Scan for the cell matching the given text and deliver its (x, y) coordinate at center. 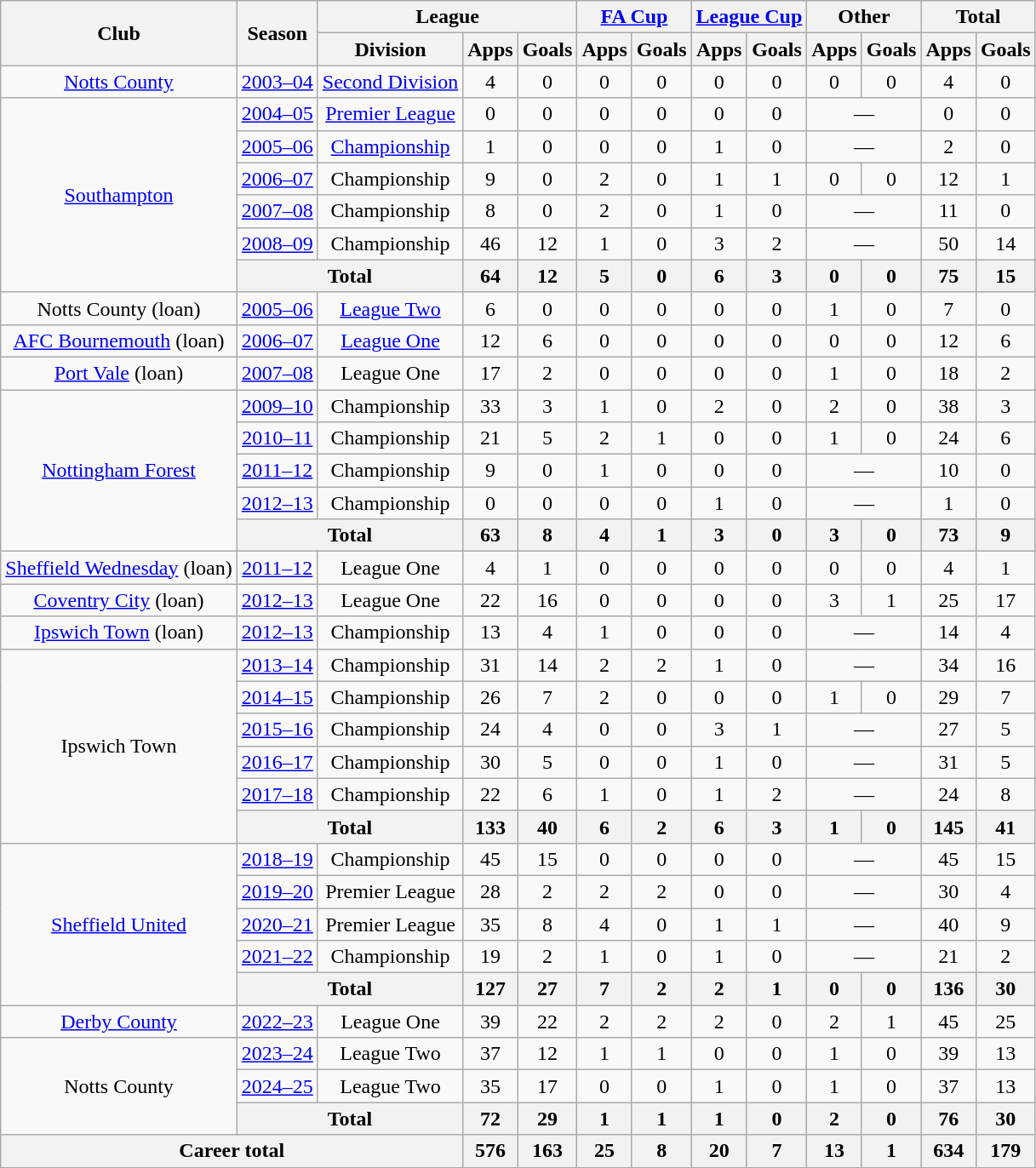
2023–24 (278, 1054)
2022–23 (278, 1022)
28 (490, 891)
19 (490, 957)
2016–17 (278, 762)
11 (948, 211)
Port Vale (loan) (119, 373)
163 (547, 1151)
Sheffield United (119, 924)
26 (490, 697)
41 (1005, 827)
Career total (232, 1151)
38 (948, 406)
18 (948, 373)
Second Division (390, 82)
634 (948, 1151)
145 (948, 827)
Season (278, 33)
133 (490, 827)
Coventry City (loan) (119, 600)
2020–21 (278, 924)
127 (490, 989)
League Cup (749, 17)
Southampton (119, 195)
2004–05 (278, 114)
2019–20 (278, 891)
2003–04 (278, 82)
46 (490, 243)
2021–22 (278, 957)
2017–18 (278, 794)
75 (948, 276)
63 (490, 535)
136 (948, 989)
2018–19 (278, 859)
2015–16 (278, 730)
20 (718, 1151)
50 (948, 243)
2014–15 (278, 697)
33 (490, 406)
179 (1005, 1151)
34 (948, 665)
Sheffield Wednesday (loan) (119, 568)
Other (864, 17)
576 (490, 1151)
2008–09 (278, 243)
Nottingham Forest (119, 471)
Club (119, 33)
Notts County (loan) (119, 308)
Ipswich Town (loan) (119, 633)
72 (490, 1119)
2009–10 (278, 406)
AFC Bournemouth (loan) (119, 341)
Ipswich Town (119, 746)
2013–14 (278, 665)
64 (490, 276)
2010–11 (278, 438)
2024–25 (278, 1086)
76 (948, 1119)
73 (948, 535)
Division (390, 49)
10 (948, 471)
FA Cup (634, 17)
Derby County (119, 1022)
League (448, 17)
